Provide the [X, Y] coordinate of the cell's center where the given text is located.  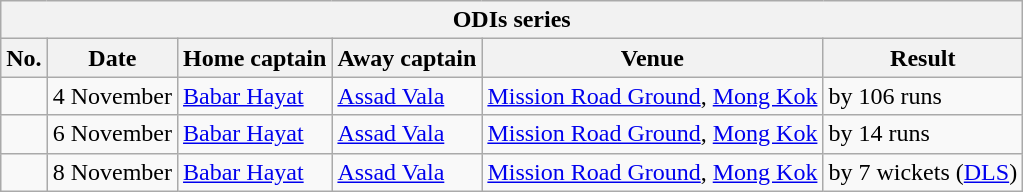
4 November [112, 96]
Date [112, 58]
6 November [112, 134]
Result [923, 58]
by 106 runs [923, 96]
ODIs series [512, 20]
No. [24, 58]
by 14 runs [923, 134]
8 November [112, 172]
by 7 wickets (DLS) [923, 172]
Home captain [255, 58]
Venue [652, 58]
Away captain [407, 58]
